Return the (x, y) coordinate for the center point of the cell that contains the specified text.  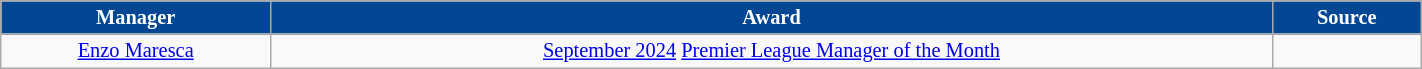
Source (1346, 17)
September 2024 Premier League Manager of the Month (772, 51)
Enzo Maresca (136, 51)
Manager (136, 17)
Award (772, 17)
